Determine the (x, y) coordinate at the center of the cell enclosing the given text.  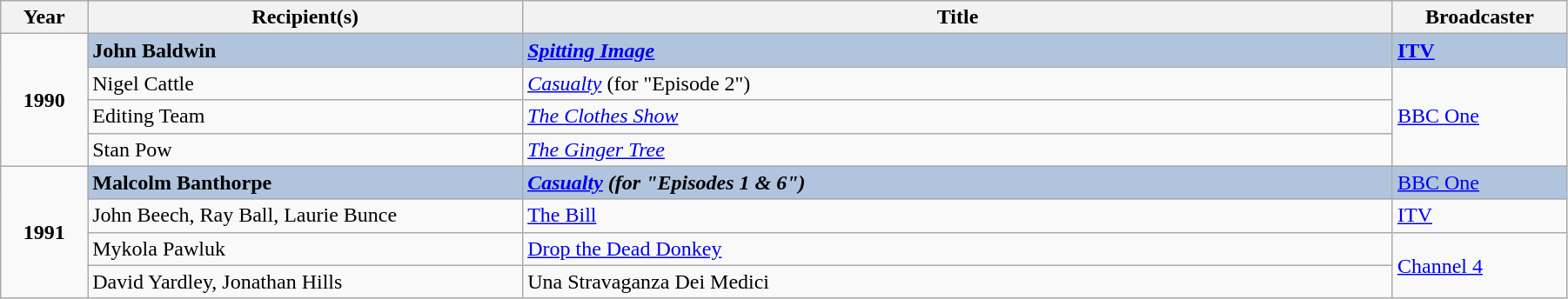
John Baldwin (305, 50)
Casualty (for "Episodes 1 & 6") (958, 183)
David Yardley, Jonathan Hills (305, 282)
Mykola Pawluk (305, 249)
Drop the Dead Donkey (958, 249)
Editing Team (305, 116)
The Clothes Show (958, 116)
The Bill (958, 216)
The Ginger Tree (958, 149)
Casualty (for "Episode 2") (958, 83)
Recipient(s) (305, 17)
Broadcaster (1479, 17)
Nigel Cattle (305, 83)
Channel 4 (1479, 265)
Year (44, 17)
Una Stravaganza Dei Medici (958, 282)
Malcolm Banthorpe (305, 183)
Stan Pow (305, 149)
1990 (44, 100)
Spitting Image (958, 50)
Title (958, 17)
John Beech, Ray Ball, Laurie Bunce (305, 216)
1991 (44, 232)
